Determine the (X, Y) coordinate at the center of the cell enclosing the given text.  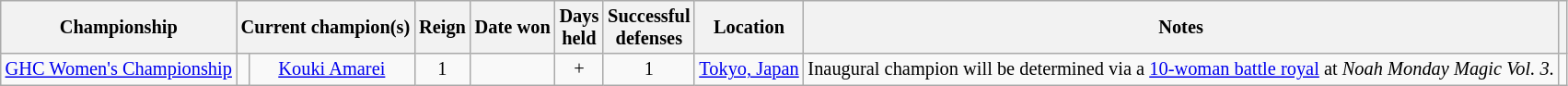
Reign (442, 27)
Current champion(s) (326, 27)
GHC Women's Championship (119, 69)
Location (749, 27)
Tokyo, Japan (749, 69)
Notes (1181, 27)
Date won (513, 27)
Successfuldefenses (648, 27)
Championship (119, 27)
Daysheld (580, 27)
+ (580, 69)
Inaugural champion will be determined via a 10-woman battle royal at Noah Monday Magic Vol. 3. (1181, 69)
Kouki Amarei (332, 69)
